Determine the [X, Y] coordinate at the center of the cell enclosing the given text.  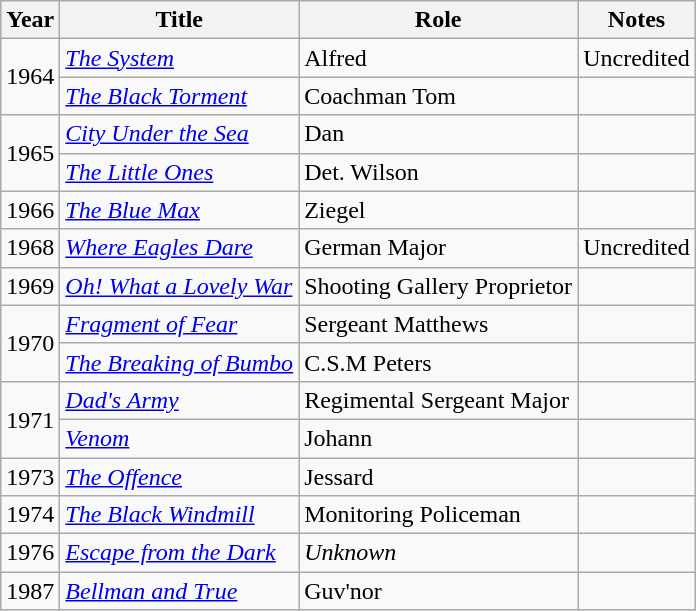
Monitoring Policeman [438, 515]
1970 [30, 343]
Where Eagles Dare [180, 248]
The System [180, 58]
Alfred [438, 58]
The Offence [180, 477]
German Major [438, 248]
C.S.M Peters [438, 362]
Title [180, 20]
Role [438, 20]
Guv'nor [438, 591]
Fragment of Fear [180, 324]
1965 [30, 153]
Dad's Army [180, 400]
1973 [30, 477]
Jessard [438, 477]
Bellman and True [180, 591]
Det. Wilson [438, 172]
Unknown [438, 553]
Shooting Gallery Proprietor [438, 286]
Dan [438, 134]
Year [30, 20]
The Breaking of Bumbo [180, 362]
1968 [30, 248]
Oh! What a Lovely War [180, 286]
Venom [180, 438]
Coachman Tom [438, 96]
Johann [438, 438]
City Under the Sea [180, 134]
Notes [637, 20]
1976 [30, 553]
1987 [30, 591]
The Black Windmill [180, 515]
The Little Ones [180, 172]
The Blue Max [180, 210]
1969 [30, 286]
1964 [30, 77]
1971 [30, 419]
Sergeant Matthews [438, 324]
Ziegel [438, 210]
The Black Torment [180, 96]
Escape from the Dark [180, 553]
1966 [30, 210]
1974 [30, 515]
Regimental Sergeant Major [438, 400]
